Scan for the cell matching the given text and deliver its [X, Y] coordinate at center. 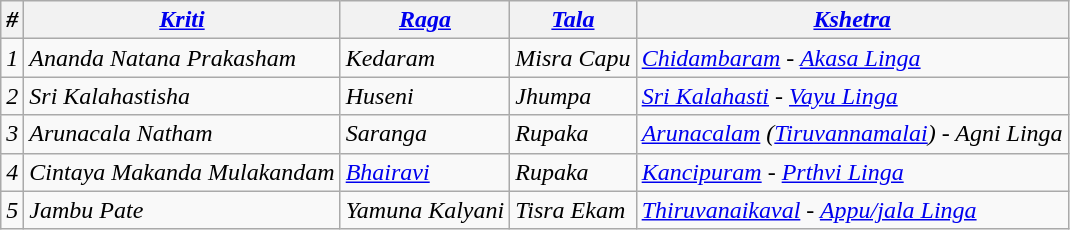
Bhairavi [425, 172]
Misra Capu [573, 58]
Raga [425, 20]
Tala [573, 20]
4 [12, 172]
Tisra Ekam [573, 210]
Jhumpa [573, 96]
Yamuna Kalyani [425, 210]
1 [12, 58]
Kancipuram - Prthvi Linga [852, 172]
Arunacala Natham [182, 134]
2 [12, 96]
Thiruvanaikaval - Appu/jala Linga [852, 210]
Arunacalam (Tiruvannamalai) - Agni Linga [852, 134]
Saranga [425, 134]
Kedaram [425, 58]
Kriti [182, 20]
Sri Kalahasti - Vayu Linga [852, 96]
Jambu Pate [182, 210]
Huseni [425, 96]
Chidambaram - Akasa Linga [852, 58]
Sri Kalahastisha [182, 96]
Cintaya Makanda Mulakandam [182, 172]
Ananda Natana Prakasham [182, 58]
Kshetra [852, 20]
5 [12, 210]
3 [12, 134]
# [12, 20]
